Detect which cell encompasses the target text, then output its (X, Y) center coordinate. 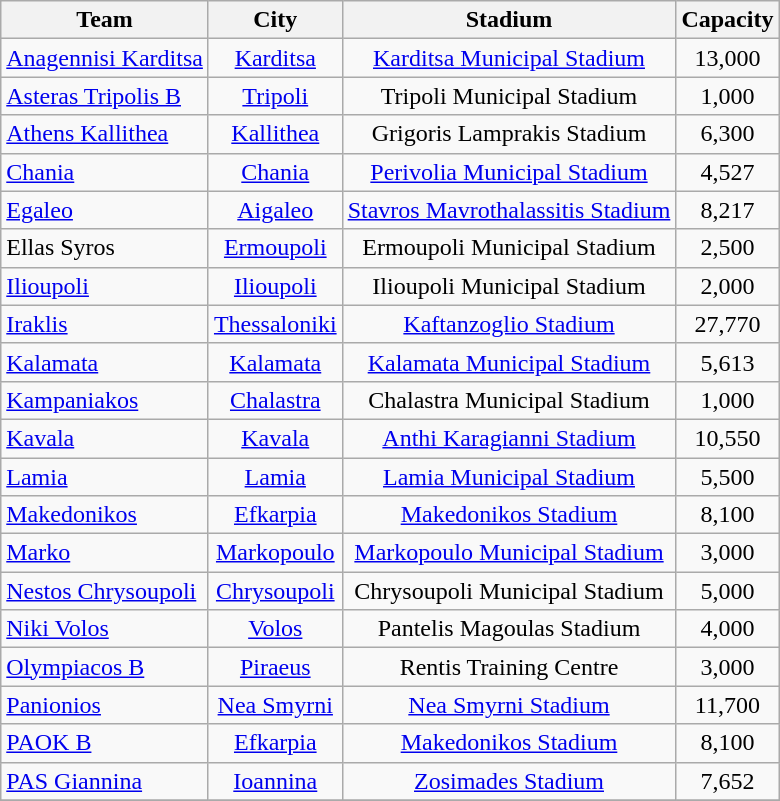
11,700 (728, 705)
Chalastra Municipal Stadium (509, 400)
PAS Giannina (105, 781)
Iraklis (105, 324)
Kampaniakos (105, 400)
5,000 (728, 591)
Kalamata Municipal Stadium (509, 362)
Piraeus (275, 667)
2,000 (728, 286)
Tripoli (275, 96)
2,500 (728, 248)
Kallithea (275, 134)
City (275, 20)
Rentis Training Centre (509, 667)
Tripoli Municipal Stadium (509, 96)
Zosimades Stadium (509, 781)
4,000 (728, 629)
PAOK B (105, 743)
Chrysoupoli Municipal Stadium (509, 591)
5,500 (728, 477)
Volos (275, 629)
Marko (105, 553)
Thessaloniki (275, 324)
Niki Volos (105, 629)
Kaftanzoglio Stadium (509, 324)
Ermoupoli Municipal Stadium (509, 248)
8,217 (728, 210)
Nea Smyrni (275, 705)
Ermoupoli (275, 248)
Karditsa Municipal Stadium (509, 58)
Anagennisi Karditsa (105, 58)
Ilioupoli Municipal Stadium (509, 286)
Aigaleo (275, 210)
Karditsa (275, 58)
10,550 (728, 438)
13,000 (728, 58)
Lamia Municipal Stadium (509, 477)
Olympiacos B (105, 667)
Nestos Chrysoupoli (105, 591)
Grigoris Lamprakis Stadium (509, 134)
7,652 (728, 781)
Markopoulo Municipal Stadium (509, 553)
Stavros Mavrothalassitis Stadium (509, 210)
Chrysoupoli (275, 591)
Panionios (105, 705)
Ioannina (275, 781)
Capacity (728, 20)
Stadium (509, 20)
Perivolia Municipal Stadium (509, 172)
Markopoulo (275, 553)
Anthi Karagianni Stadium (509, 438)
Ellas Syros (105, 248)
Athens Kallithea (105, 134)
Chalastra (275, 400)
Team (105, 20)
Egaleo (105, 210)
Makedonikos (105, 515)
6,300 (728, 134)
Pantelis Magoulas Stadium (509, 629)
4,527 (728, 172)
5,613 (728, 362)
Nea Smyrni Stadium (509, 705)
Asteras Tripolis B (105, 96)
27,770 (728, 324)
